Extract the (x, y) coordinate from the center of the cell holding the provided text.  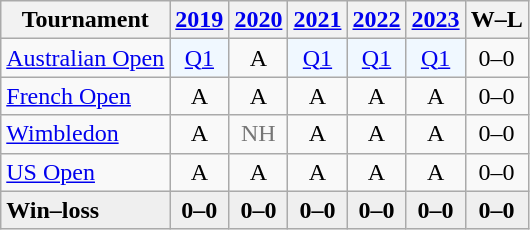
W–L (496, 20)
2021 (318, 20)
Tournament (86, 20)
2019 (200, 20)
Win–loss (86, 210)
French Open (86, 96)
2022 (376, 20)
Australian Open (86, 58)
2023 (436, 20)
US Open (86, 172)
Wimbledon (86, 134)
2020 (258, 20)
NH (258, 134)
